Return the [x, y] coordinate for the center point of the cell that contains the specified text.  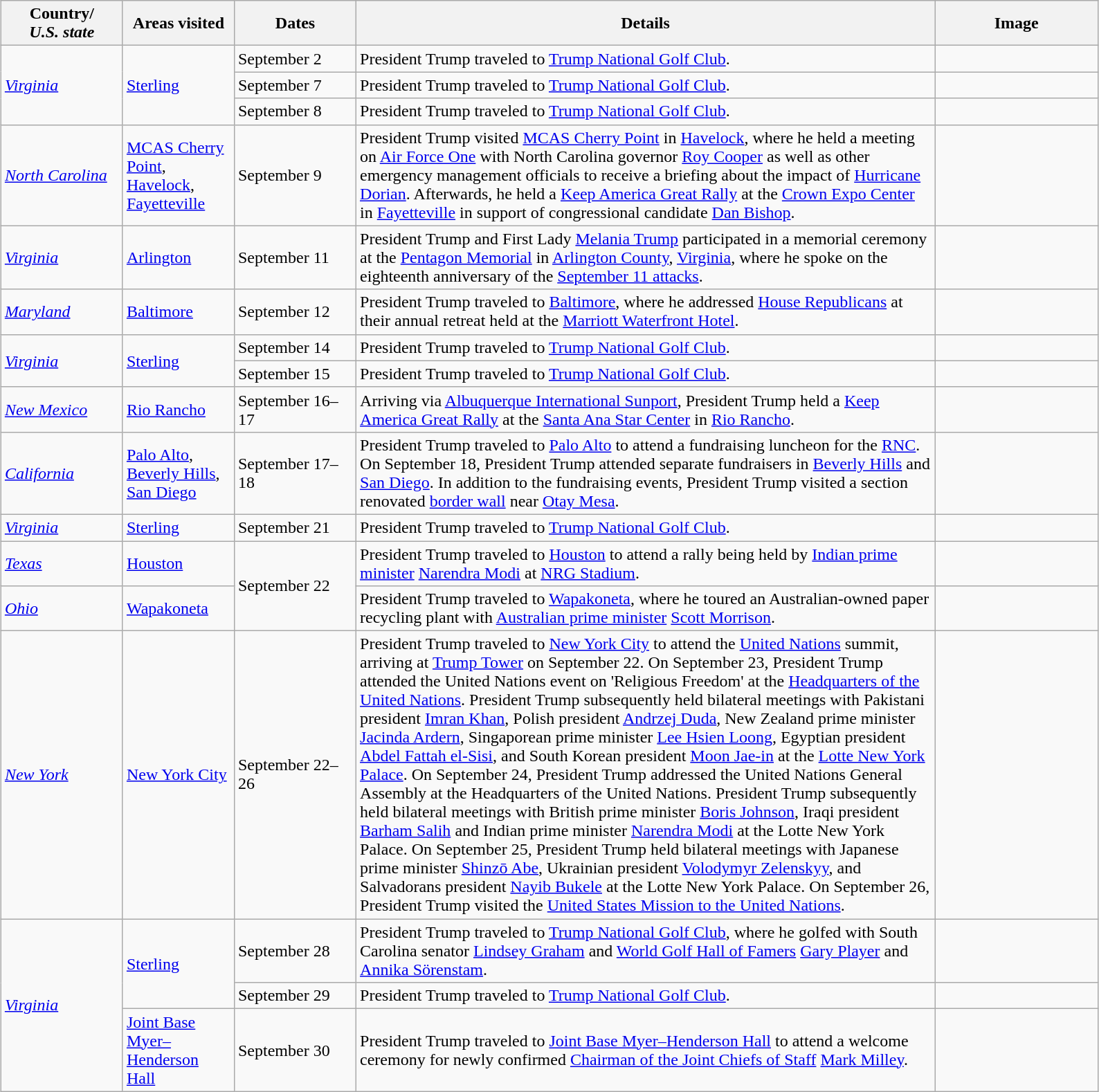
Wapakoneta [179, 609]
September 8 [295, 111]
North Carolina [62, 175]
Arlington [179, 257]
September 17–18 [295, 473]
Dates [295, 24]
September 21 [295, 527]
September 22–26 [295, 775]
September 11 [295, 257]
New Mexico [62, 410]
Areas visited [179, 24]
Texas [62, 563]
Image [1017, 24]
President Trump traveled to Wapakoneta, where he toured an Australian-owned paper recycling plant with Australian prime minister Scott Morrison. [646, 609]
September 30 [295, 1050]
Baltimore [179, 311]
New York City [179, 775]
September 28 [295, 951]
September 2 [295, 59]
Houston [179, 563]
Palo Alto, Beverly Hills, San Diego [179, 473]
September 9 [295, 175]
September 22 [295, 586]
New York [62, 775]
MCAS Cherry Point, Havelock, Fayetteville [179, 175]
September 12 [295, 311]
Ohio [62, 609]
Rio Rancho [179, 410]
Maryland [62, 311]
California [62, 473]
Country/U.S. state [62, 24]
President Trump traveled to Baltimore, where he addressed House Republicans at their annual retreat held at the Marriott Waterfront Hotel. [646, 311]
Joint Base Myer–Henderson Hall [179, 1050]
September 7 [295, 85]
Details [646, 24]
September 14 [295, 347]
September 29 [295, 996]
September 16–17 [295, 410]
September 15 [295, 374]
President Trump traveled to Houston to attend a rally being held by Indian prime minister Narendra Modi at NRG Stadium. [646, 563]
Arriving via Albuquerque International Sunport, President Trump held a Keep America Great Rally at the Santa Ana Star Center in Rio Rancho. [646, 410]
